Detect which cell encompasses the target text, then output its (x, y) center coordinate. 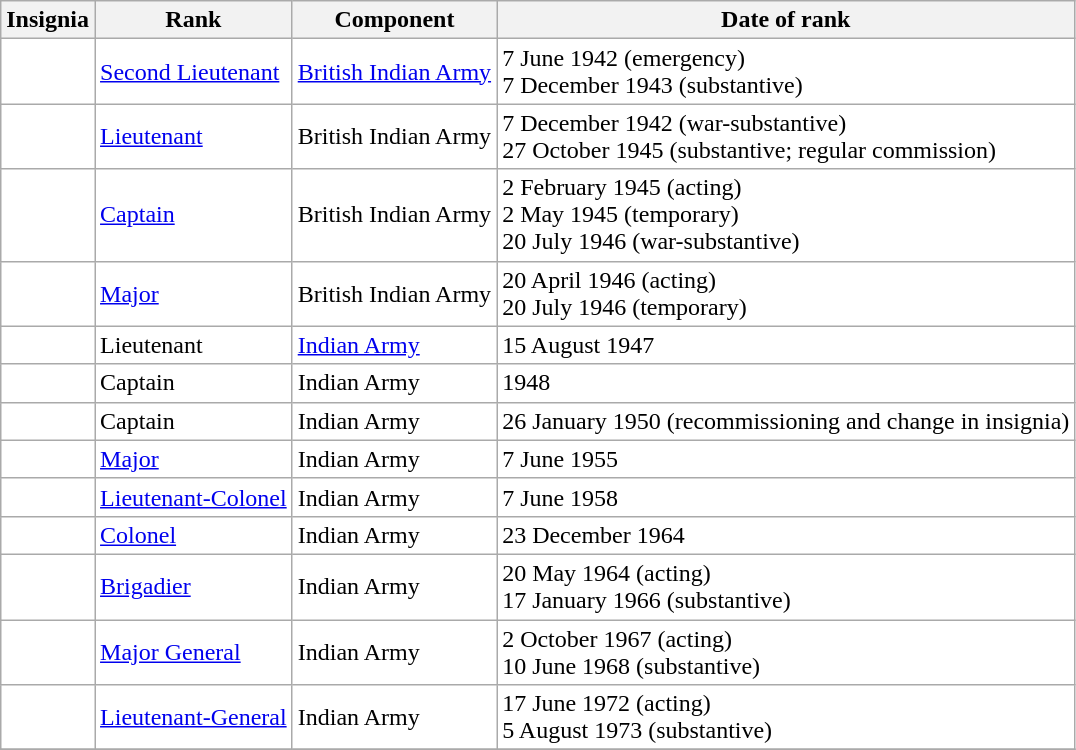
Component (394, 20)
Major General (194, 652)
20 April 1946 (acting)20 July 1946 (temporary) (786, 294)
7 June 1958 (786, 497)
Lieutenant-Colonel (194, 497)
1948 (786, 383)
7 June 1942 (emergency)7 December 1943 (substantive) (786, 72)
7 December 1942 (war-substantive)27 October 1945 (substantive; regular commission) (786, 136)
Date of rank (786, 20)
26 January 1950 (recommissioning and change in insignia) (786, 421)
Brigadier (194, 586)
Colonel (194, 535)
Second Lieutenant (194, 72)
Insignia (48, 20)
7 June 1955 (786, 459)
15 August 1947 (786, 345)
23 December 1964 (786, 535)
20 May 1964 (acting)17 January 1966 (substantive) (786, 586)
Rank (194, 20)
2 October 1967 (acting)10 June 1968 (substantive) (786, 652)
Lieutenant-General (194, 718)
17 June 1972 (acting)5 August 1973 (substantive) (786, 718)
2 February 1945 (acting)2 May 1945 (temporary)20 July 1946 (war-substantive) (786, 215)
